Search for the cell housing the specified text and yield its [X, Y] center coordinate. 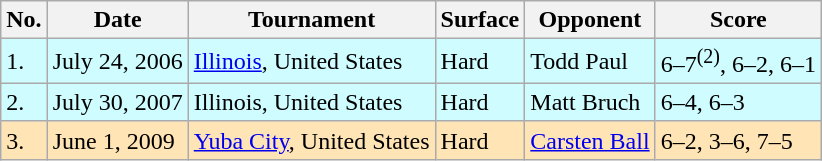
Opponent [590, 20]
Score [738, 20]
3. [24, 140]
6–2, 3–6, 7–5 [738, 140]
No. [24, 20]
Surface [480, 20]
Todd Paul [590, 62]
June 1, 2009 [118, 140]
6–4, 6–3 [738, 102]
6–7(2), 6–2, 6–1 [738, 62]
2. [24, 102]
July 24, 2006 [118, 62]
1. [24, 62]
Carsten Ball [590, 140]
July 30, 2007 [118, 102]
Date [118, 20]
Yuba City, United States [312, 140]
Matt Bruch [590, 102]
Tournament [312, 20]
